Scan for the cell matching the given text and deliver its (x, y) coordinate at center. 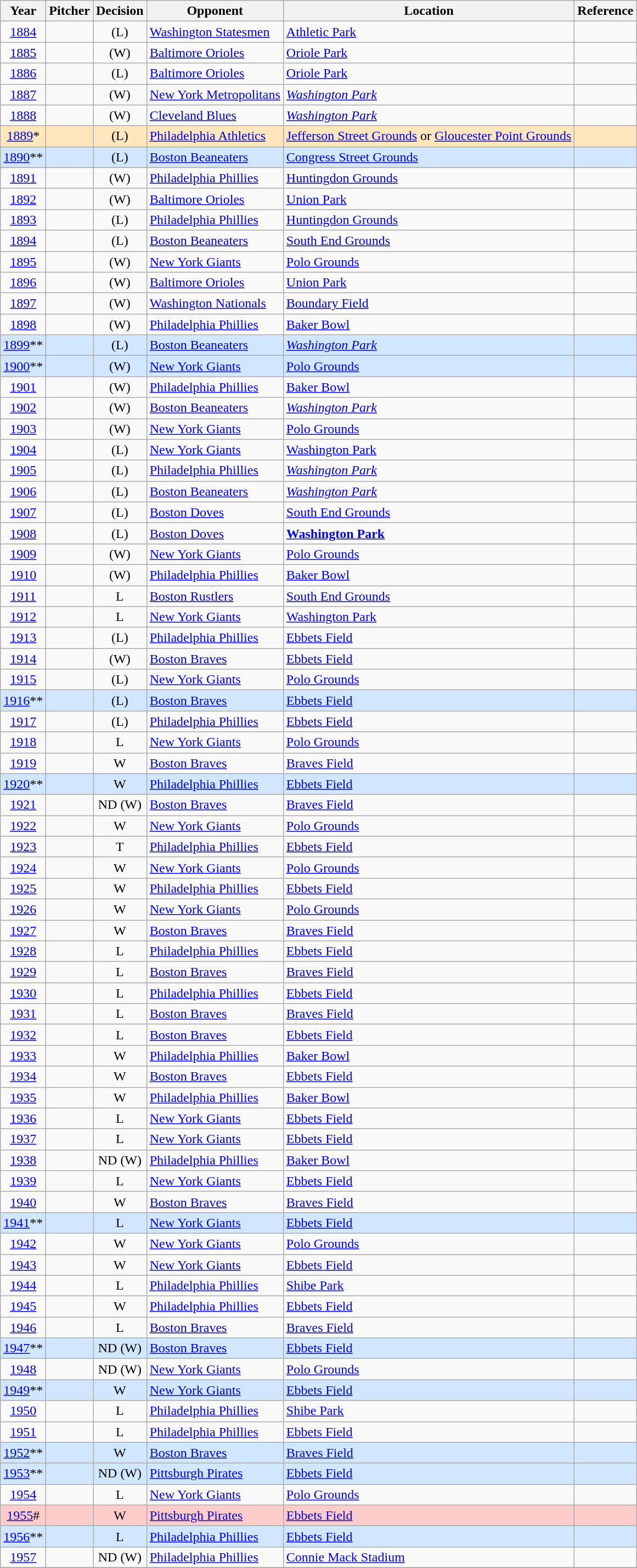
1936 (23, 1118)
1925 (23, 888)
1941** (23, 1223)
Boston Rustlers (215, 596)
1956** (23, 1536)
Reference (606, 11)
1885 (23, 53)
1932 (23, 1035)
1927 (23, 931)
1920** (23, 784)
1951 (23, 1432)
1952** (23, 1453)
1919 (23, 763)
1900** (23, 366)
Boundary Field (429, 304)
Washington Statesmen (215, 32)
1901 (23, 387)
1899** (23, 345)
1933 (23, 1056)
1934 (23, 1077)
1887 (23, 94)
1949** (23, 1390)
1921 (23, 805)
1940 (23, 1202)
1943 (23, 1264)
1912 (23, 617)
1950 (23, 1411)
1895 (23, 262)
1886 (23, 74)
1945 (23, 1307)
Location (429, 11)
1935 (23, 1097)
Philadelphia Athletics (215, 136)
1929 (23, 972)
1928 (23, 951)
1913 (23, 638)
1957 (23, 1557)
1890** (23, 157)
1888 (23, 115)
Jefferson Street Grounds or Gloucester Point Grounds (429, 136)
1954 (23, 1494)
1903 (23, 429)
Athletic Park (429, 32)
1953** (23, 1474)
1905 (23, 471)
1884 (23, 32)
Year (23, 11)
1889* (23, 136)
1924 (23, 867)
1898 (23, 324)
1907 (23, 512)
1931 (23, 1014)
1923 (23, 847)
1891 (23, 178)
Connie Mack Stadium (429, 1557)
Pitcher (70, 11)
1908 (23, 533)
1911 (23, 596)
1922 (23, 826)
1942 (23, 1244)
1946 (23, 1328)
1914 (23, 659)
1893 (23, 220)
1926 (23, 909)
1937 (23, 1139)
1955# (23, 1515)
1944 (23, 1286)
Congress Street Grounds (429, 157)
1894 (23, 240)
T (120, 847)
1939 (23, 1181)
1948 (23, 1369)
1947** (23, 1348)
Cleveland Blues (215, 115)
1909 (23, 554)
Decision (120, 11)
1915 (23, 680)
1910 (23, 575)
Washington Nationals (215, 304)
1902 (23, 408)
1897 (23, 304)
Opponent (215, 11)
1938 (23, 1160)
1892 (23, 199)
1918 (23, 742)
New York Metropolitans (215, 94)
1906 (23, 491)
1904 (23, 450)
1917 (23, 721)
1916** (23, 701)
1930 (23, 993)
1896 (23, 283)
